Detect which cell encompasses the target text, then output its [X, Y] center coordinate. 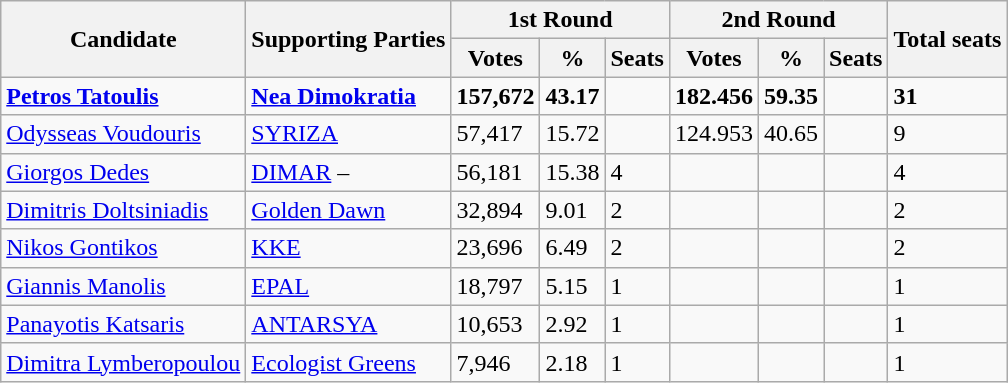
5.15 [572, 286]
18,797 [496, 286]
Golden Dawn [348, 210]
43.17 [572, 96]
32,894 [496, 210]
Total seats [948, 39]
Giorgos Dedes [124, 172]
40.65 [790, 134]
KKE [348, 248]
31 [948, 96]
Panayotis Katsaris [124, 324]
2.92 [572, 324]
2.18 [572, 362]
EPAL [348, 286]
Dimitra Lymberopoulou [124, 362]
Supporting Parties [348, 39]
9 [948, 134]
1st Round [560, 20]
2nd Round [778, 20]
6.49 [572, 248]
57,417 [496, 134]
Nea Dimokratia [348, 96]
Petros Tatoulis [124, 96]
Nikos Gontikos [124, 248]
182.456 [714, 96]
15.38 [572, 172]
124.953 [714, 134]
Giannis Manolis [124, 286]
59.35 [790, 96]
23,696 [496, 248]
Ecologist Greens [348, 362]
10,653 [496, 324]
157,672 [496, 96]
15.72 [572, 134]
Odysseas Voudouris [124, 134]
56,181 [496, 172]
SYRIZA [348, 134]
Candidate [124, 39]
7,946 [496, 362]
DIMAR – [348, 172]
Dimitris Doltsiniadis [124, 210]
9.01 [572, 210]
ANTARSYA [348, 324]
